Locate the cell with the specified text and output its (X, Y) center coordinate. 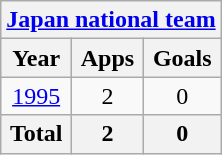
Apps (108, 58)
1995 (36, 96)
Total (36, 134)
Year (36, 58)
Goals (182, 58)
Japan national team (111, 20)
